Identify which cell holds the provided text, then report its (X, Y) central coordinate. 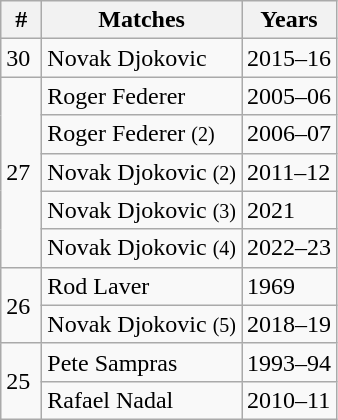
Novak Djokovic (3) (142, 210)
Novak Djokovic (2) (142, 172)
1969 (290, 286)
27 (22, 172)
Pete Sampras (142, 362)
2018–19 (290, 324)
Novak Djokovic (5) (142, 324)
2011–12 (290, 172)
1993–94 (290, 362)
Rod Laver (142, 286)
2015–16 (290, 58)
# (22, 20)
Matches (142, 20)
26 (22, 305)
2005–06 (290, 96)
2021 (290, 210)
Roger Federer (2) (142, 134)
25 (22, 381)
Novak Djokovic (142, 58)
2006–07 (290, 134)
Roger Federer (142, 96)
Novak Djokovic (4) (142, 248)
30 (22, 58)
2010–11 (290, 400)
Years (290, 20)
Rafael Nadal (142, 400)
2022–23 (290, 248)
